Return (X, Y) of the center of cell containing provided text 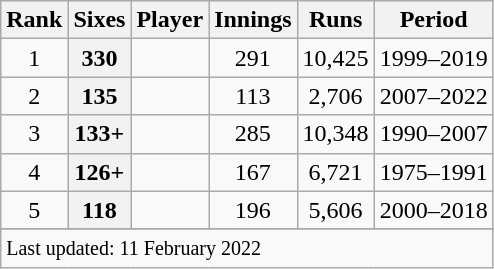
6,721 (336, 172)
330 (100, 58)
196 (253, 210)
Rank (34, 20)
1975–1991 (434, 172)
1 (34, 58)
2,706 (336, 96)
2 (34, 96)
2000–2018 (434, 210)
1990–2007 (434, 134)
1999–2019 (434, 58)
135 (100, 96)
Player (170, 20)
Last updated: 11 February 2022 (247, 248)
Runs (336, 20)
Period (434, 20)
113 (253, 96)
2007–2022 (434, 96)
10,425 (336, 58)
Sixes (100, 20)
5,606 (336, 210)
118 (100, 210)
3 (34, 134)
167 (253, 172)
285 (253, 134)
5 (34, 210)
133+ (100, 134)
126+ (100, 172)
291 (253, 58)
Innings (253, 20)
10,348 (336, 134)
4 (34, 172)
